Detect which cell encompasses the target text, then output its [x, y] center coordinate. 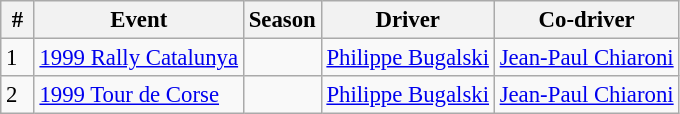
1999 Tour de Corse [138, 95]
1999 Rally Catalunya [138, 58]
# [18, 20]
Driver [408, 20]
Co-driver [586, 20]
2 [18, 95]
Event [138, 20]
1 [18, 58]
Season [282, 20]
